Return [x, y] of the center of cell containing provided text 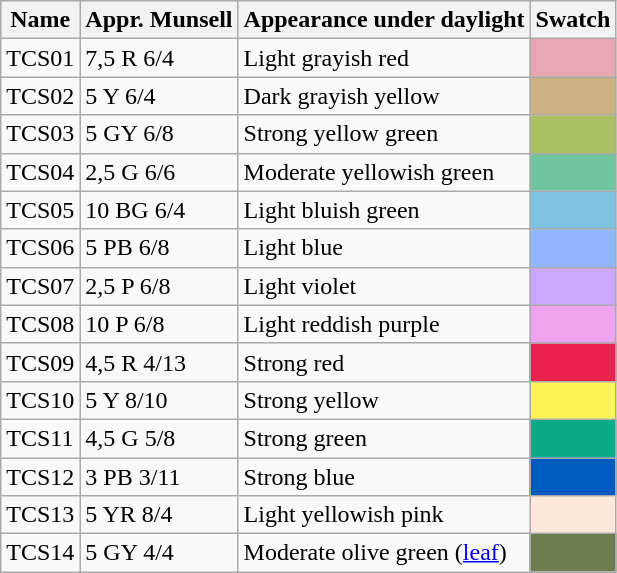
Light blue [384, 248]
10 P 6/8 [159, 324]
Moderate olive green (leaf) [384, 553]
10 BG 6/4 [159, 210]
TCS12 [40, 477]
7,5 R 6/4 [159, 58]
5 GY 4/4 [159, 553]
TCS06 [40, 248]
TCS03 [40, 134]
5 PB 6/8 [159, 248]
Strong yellow green [384, 134]
Appr. Munsell [159, 20]
Light grayish red [384, 58]
Light violet [384, 286]
TCS09 [40, 362]
TCS07 [40, 286]
Strong yellow [384, 400]
4,5 R 4/13 [159, 362]
2,5 G 6/6 [159, 172]
TCS04 [40, 172]
Light reddish purple [384, 324]
TCS05 [40, 210]
5 Y 8/10 [159, 400]
2,5 P 6/8 [159, 286]
TCS14 [40, 553]
TCS13 [40, 515]
Strong blue [384, 477]
Strong green [384, 438]
Light yellowish pink [384, 515]
5 YR 8/4 [159, 515]
Swatch [573, 20]
TCS08 [40, 324]
Appearance under daylight [384, 20]
TCS10 [40, 400]
Light bluish green [384, 210]
5 Y 6/4 [159, 96]
TCS01 [40, 58]
3 PB 3/11 [159, 477]
5 GY 6/8 [159, 134]
Strong red [384, 362]
TCS02 [40, 96]
Name [40, 20]
Dark grayish yellow [384, 96]
Moderate yellowish green [384, 172]
4,5 G 5/8 [159, 438]
TCS11 [40, 438]
